Extract the [X, Y] coordinate from the center of the cell holding the provided text.  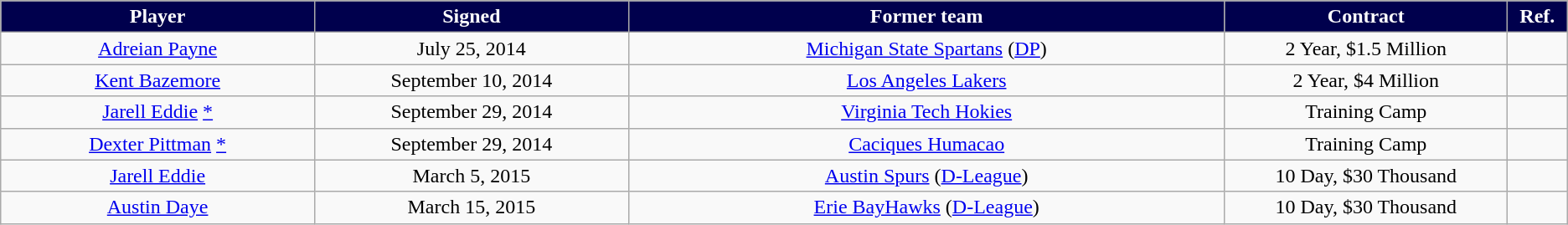
Former team [926, 17]
Adreian Payne [157, 49]
Player [157, 17]
Caciques Humacao [926, 144]
Kent Bazemore [157, 80]
September 10, 2014 [471, 80]
Austin Daye [157, 207]
Contract [1365, 17]
Ref. [1537, 17]
Los Angeles Lakers [926, 80]
Jarell Eddie [157, 176]
Erie BayHawks (D-League) [926, 207]
2 Year, $1.5 Million [1365, 49]
Michigan State Spartans (DP) [926, 49]
March 15, 2015 [471, 207]
Virginia Tech Hokies [926, 112]
2 Year, $4 Million [1365, 80]
July 25, 2014 [471, 49]
Signed [471, 17]
Austin Spurs (D-League) [926, 176]
Jarell Eddie * [157, 112]
Dexter Pittman * [157, 144]
March 5, 2015 [471, 176]
